Find where the given text appears and provide that cell's center as (x, y) coordinate. 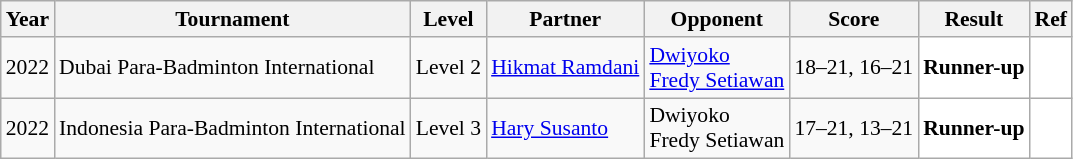
Partner (565, 19)
Hary Susanto (565, 128)
Score (854, 19)
Level (448, 19)
Opponent (716, 19)
Ref (1050, 19)
Indonesia Para-Badminton International (232, 128)
17–21, 13–21 (854, 128)
Hikmat Ramdani (565, 68)
Year (28, 19)
Level 2 (448, 68)
18–21, 16–21 (854, 68)
Level 3 (448, 128)
Dubai Para-Badminton International (232, 68)
Result (974, 19)
Tournament (232, 19)
